Return the [X, Y] coordinate for the center point of the cell that contains the specified text.  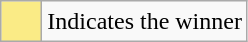
Indicates the winner [145, 22]
